Detect which cell encompasses the target text, then output its [x, y] center coordinate. 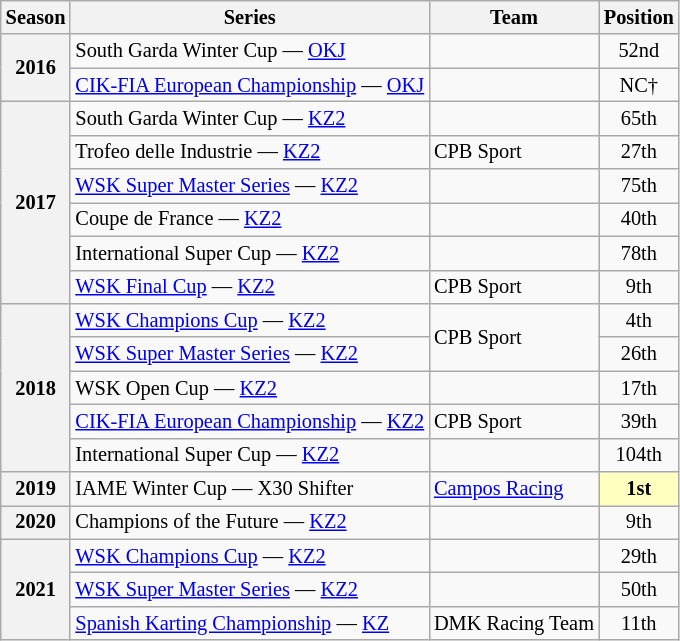
NC† [639, 85]
2020 [36, 522]
Champions of the Future — KZ2 [250, 522]
WSK Open Cup — KZ2 [250, 388]
DMK Racing Team [514, 623]
78th [639, 253]
Team [514, 17]
Trofeo delle Industrie — KZ2 [250, 152]
27th [639, 152]
CIK-FIA European Championship — KZ2 [250, 421]
2021 [36, 590]
IAME Winter Cup — X30 Shifter [250, 489]
39th [639, 421]
2019 [36, 489]
52nd [639, 51]
CIK-FIA European Championship — OKJ [250, 85]
17th [639, 388]
Coupe de France — KZ2 [250, 219]
Spanish Karting Championship — KZ [250, 623]
Series [250, 17]
Campos Racing [514, 489]
South Garda Winter Cup — KZ2 [250, 118]
2018 [36, 387]
29th [639, 556]
1st [639, 489]
75th [639, 186]
Position [639, 17]
WSK Final Cup — KZ2 [250, 287]
2017 [36, 202]
2016 [36, 68]
65th [639, 118]
40th [639, 219]
26th [639, 354]
50th [639, 589]
South Garda Winter Cup — OKJ [250, 51]
11th [639, 623]
4th [639, 320]
Season [36, 17]
104th [639, 455]
